Return the [X, Y] coordinate for the center point of the cell that contains the specified text.  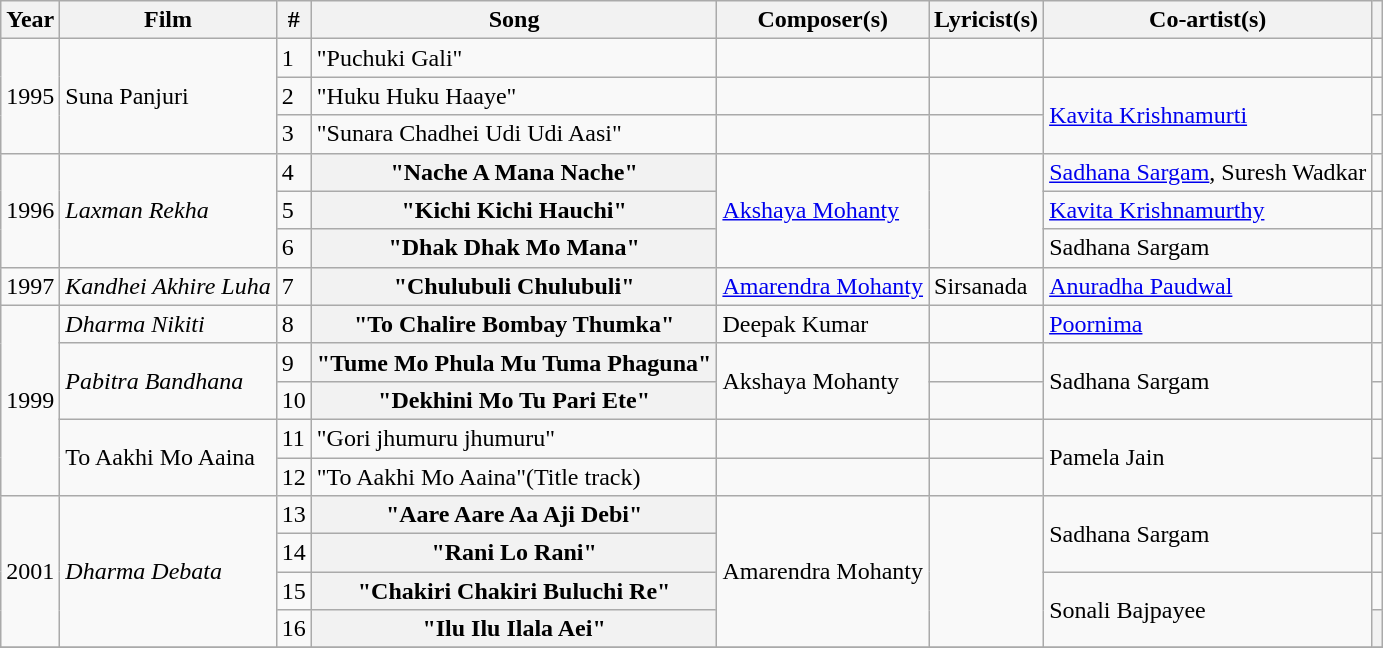
"Chulubuli Chulubuli" [514, 286]
7 [294, 286]
Lyricist(s) [986, 20]
"Sunara Chadhei Udi Udi Aasi" [514, 134]
"Aare Aare Aa Aji Debi" [514, 515]
15 [294, 591]
Laxman Rekha [168, 210]
# [294, 20]
"Dhak Dhak Mo Mana" [514, 248]
Kavita Krishnamurti [1208, 115]
"Nache A Mana Nache" [514, 172]
Kavita Krishnamurthy [1208, 210]
5 [294, 210]
13 [294, 515]
Suna Panjuri [168, 96]
Film [168, 20]
Composer(s) [823, 20]
1999 [30, 400]
Poornima [1208, 324]
"Tume Mo Phula Mu Tuma Phaguna" [514, 362]
Sonali Bajpayee [1208, 610]
1996 [30, 210]
"To Chalire Bombay Thumka" [514, 324]
14 [294, 553]
16 [294, 629]
Dharma Debata [168, 572]
Pamela Jain [1208, 457]
"Gori jhumuru jhumuru" [514, 438]
Song [514, 20]
2001 [30, 572]
Anuradha Paudwal [1208, 286]
Sirsanada [986, 286]
2 [294, 96]
Sadhana Sargam, Suresh Wadkar [1208, 172]
"Ilu Ilu Ilala Aei" [514, 629]
8 [294, 324]
10 [294, 400]
11 [294, 438]
Kandhei Akhire Luha [168, 286]
To Aakhi Mo Aaina [168, 457]
Pabitra Bandhana [168, 381]
3 [294, 134]
1997 [30, 286]
4 [294, 172]
Year [30, 20]
"Puchuki Gali" [514, 58]
"Dekhini Mo Tu Pari Ete" [514, 400]
"Kichi Kichi Hauchi" [514, 210]
"Chakiri Chakiri Buluchi Re" [514, 591]
9 [294, 362]
6 [294, 248]
"To Aakhi Mo Aaina"(Title track) [514, 477]
Deepak Kumar [823, 324]
12 [294, 477]
"Rani Lo Rani" [514, 553]
Dharma Nikiti [168, 324]
"Huku Huku Haaye" [514, 96]
1995 [30, 96]
Co-artist(s) [1208, 20]
1 [294, 58]
